Return the (X, Y) coordinate for the center point of the cell that contains the specified text.  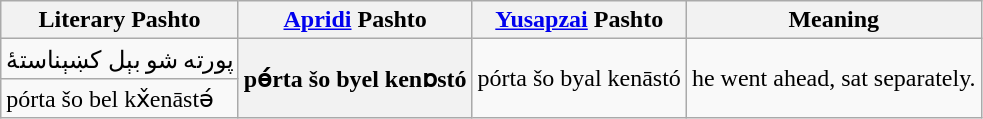
pórta šo bel kx̌enāstə́ (120, 98)
pórta šo byal kenāstó (579, 78)
Yusapzai Pashto (579, 20)
Literary Pashto (120, 20)
pɵ́rta šo byel kenɒstó (355, 78)
he went ahead, sat separately. (834, 78)
Meaning (834, 20)
پورته شو بېل کښېناستۀ (120, 59)
Apridi Pashto (355, 20)
